Return the [x, y] coordinate for the center point of the cell that contains the specified text.  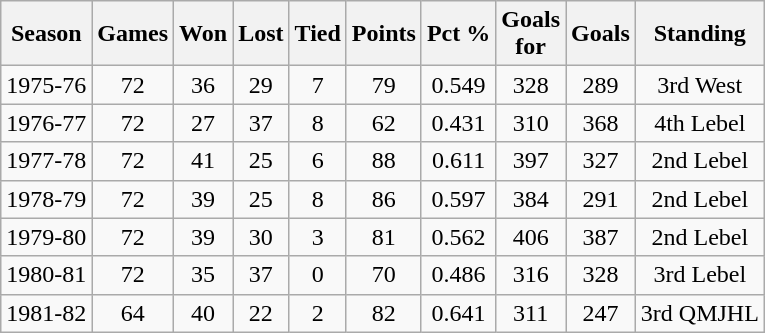
Season [46, 34]
1978-79 [46, 199]
0.431 [458, 123]
88 [384, 161]
2 [318, 313]
1977-78 [46, 161]
0.562 [458, 237]
Goals [601, 34]
311 [531, 313]
3rd QMJHL [700, 313]
291 [601, 199]
0.486 [458, 275]
79 [384, 85]
327 [601, 161]
22 [261, 313]
40 [204, 313]
1975-76 [46, 85]
1976-77 [46, 123]
29 [261, 85]
27 [204, 123]
3 [318, 237]
Tied [318, 34]
62 [384, 123]
3rd West [700, 85]
406 [531, 237]
41 [204, 161]
3rd Lebel [700, 275]
1979-80 [46, 237]
0.611 [458, 161]
Standing [700, 34]
384 [531, 199]
397 [531, 161]
81 [384, 237]
0.597 [458, 199]
387 [601, 237]
4th Lebel [700, 123]
316 [531, 275]
30 [261, 237]
310 [531, 123]
1981-82 [46, 313]
7 [318, 85]
0.641 [458, 313]
0.549 [458, 85]
Pct % [458, 34]
Games [133, 34]
6 [318, 161]
64 [133, 313]
70 [384, 275]
86 [384, 199]
1980-81 [46, 275]
82 [384, 313]
Points [384, 34]
Goalsfor [531, 34]
35 [204, 275]
Lost [261, 34]
0 [318, 275]
368 [601, 123]
289 [601, 85]
247 [601, 313]
36 [204, 85]
Won [204, 34]
